Return the [X, Y] coordinate for the center point of the cell that contains the specified text.  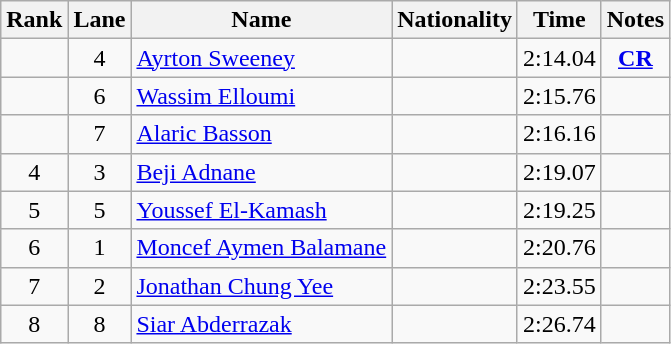
Beji Adnane [262, 172]
2 [100, 286]
Ayrton Sweeney [262, 58]
Name [262, 20]
Jonathan Chung Yee [262, 286]
Siar Abderrazak [262, 324]
2:14.04 [559, 58]
Nationality [455, 20]
3 [100, 172]
CR [635, 58]
2:16.16 [559, 134]
2:15.76 [559, 96]
Alaric Basson [262, 134]
2:20.76 [559, 248]
Time [559, 20]
2:19.25 [559, 210]
Wassim Elloumi [262, 96]
Lane [100, 20]
2:19.07 [559, 172]
2:26.74 [559, 324]
Youssef El-Kamash [262, 210]
Notes [635, 20]
2:23.55 [559, 286]
1 [100, 248]
Moncef Aymen Balamane [262, 248]
Rank [34, 20]
